Detect which cell encompasses the target text, then output its [x, y] center coordinate. 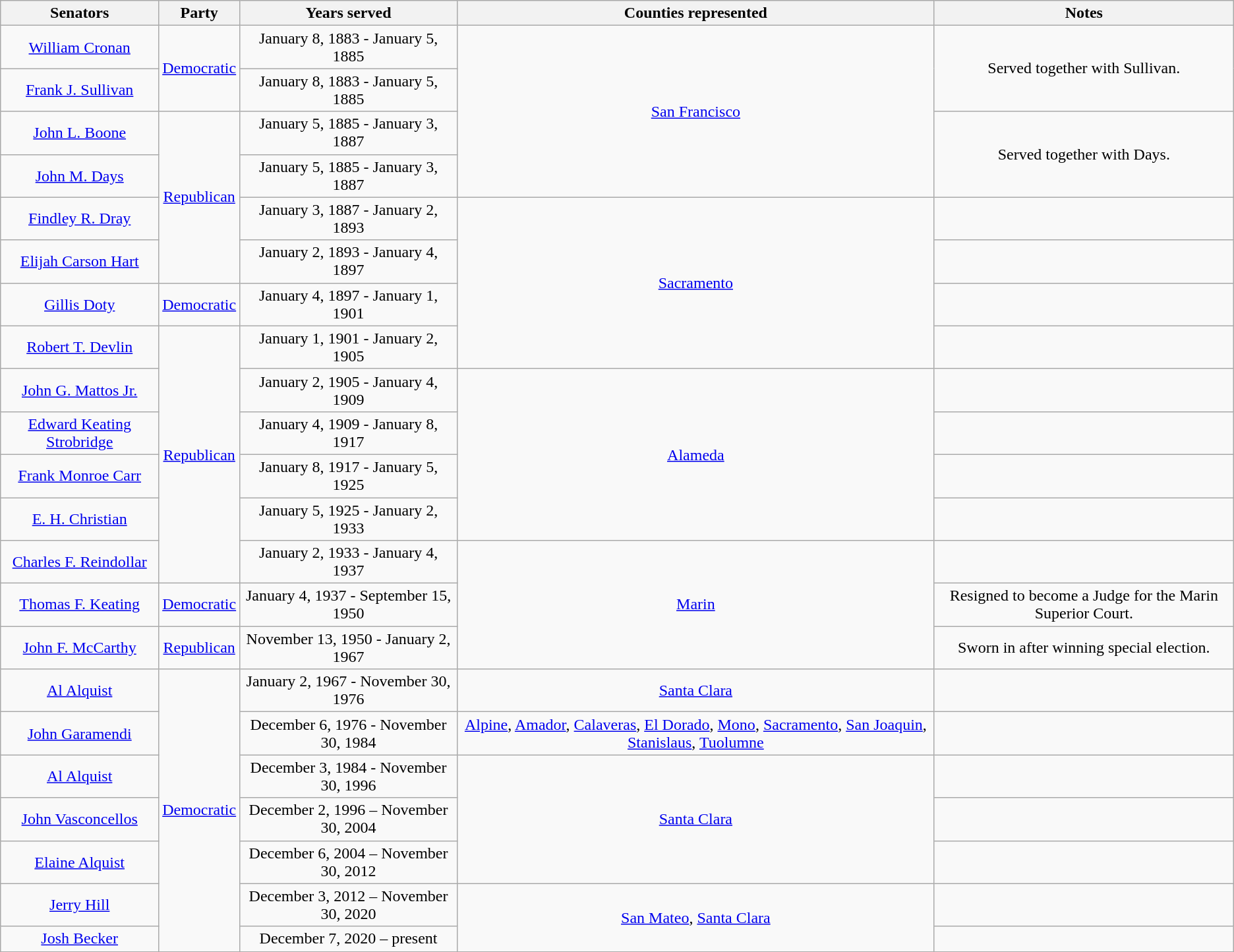
Party [199, 13]
December 6, 2004 – November 30, 2012 [349, 862]
Served together with Sullivan. [1084, 69]
John G. Mattos Jr. [80, 390]
January 2, 1967 - November 30, 1976 [349, 691]
Alameda [695, 454]
Charles F. Reindollar [80, 562]
January 2, 1905 - January 4, 1909 [349, 390]
Thomas F. Keating [80, 605]
January 4, 1897 - January 1, 1901 [349, 305]
Sworn in after winning special election. [1084, 647]
December 3, 1984 - November 30, 1996 [349, 777]
E. H. Christian [80, 518]
January 5, 1925 - January 2, 1933 [349, 518]
Notes [1084, 13]
January 4, 1937 - September 15, 1950 [349, 605]
Jerry Hill [80, 905]
San Francisco [695, 111]
December 6, 1976 - November 30, 1984 [349, 733]
January 4, 1909 - January 8, 1917 [349, 432]
Frank Monroe Carr [80, 476]
January 2, 1893 - January 4, 1897 [349, 261]
Resigned to become a Judge for the Marin Superior Court. [1084, 605]
John M. Days [80, 175]
Counties represented [695, 13]
John Garamendi [80, 733]
Elijah Carson Hart [80, 261]
Senators [80, 13]
December 2, 1996 – November 30, 2004 [349, 819]
Sacramento [695, 283]
November 13, 1950 - January 2, 1967 [349, 647]
San Mateo, Santa Clara [695, 918]
January 1, 1901 - January 2, 1905 [349, 347]
January 2, 1933 - January 4, 1937 [349, 562]
Frank J. Sullivan [80, 90]
Josh Becker [80, 939]
Alpine, Amador, Calaveras, El Dorado, Mono, Sacramento, San Joaquin, Stanislaus, Tuolumne [695, 733]
Edward Keating Strobridge [80, 432]
January 8, 1917 - January 5, 1925 [349, 476]
Marin [695, 605]
December 3, 2012 – November 30, 2020 [349, 905]
Elaine Alquist [80, 862]
Robert T. Devlin [80, 347]
December 7, 2020 – present [349, 939]
William Cronan [80, 47]
Years served [349, 13]
Findley R. Dray [80, 219]
Gillis Doty [80, 305]
Served together with Days. [1084, 154]
January 3, 1887 - January 2, 1893 [349, 219]
John Vasconcellos [80, 819]
John F. McCarthy [80, 647]
John L. Boone [80, 133]
